Extract the (X, Y) coordinate from the center of the cell holding the provided text.  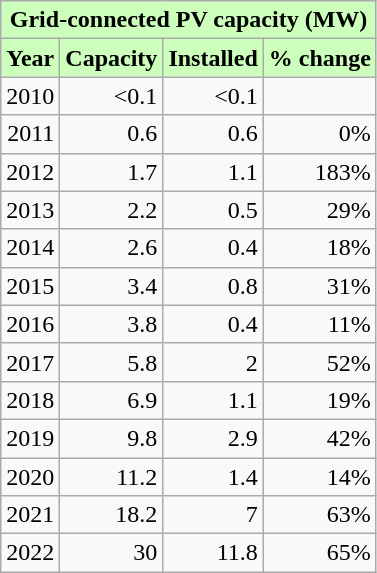
2022 (30, 553)
2010 (30, 96)
1.7 (112, 172)
2018 (30, 400)
11% (320, 324)
52% (320, 362)
0.5 (213, 210)
19% (320, 400)
2012 (30, 172)
1.4 (213, 477)
% change (320, 58)
2015 (30, 286)
0.8 (213, 286)
7 (213, 515)
Capacity (112, 58)
2.2 (112, 210)
2.6 (112, 248)
2021 (30, 515)
65% (320, 553)
183% (320, 172)
31% (320, 286)
0% (320, 134)
3.8 (112, 324)
18.2 (112, 515)
30 (112, 553)
2017 (30, 362)
2013 (30, 210)
Year (30, 58)
11.2 (112, 477)
9.8 (112, 438)
63% (320, 515)
5.8 (112, 362)
6.9 (112, 400)
2014 (30, 248)
29% (320, 210)
2 (213, 362)
2019 (30, 438)
11.8 (213, 553)
42% (320, 438)
Installed (213, 58)
Grid-connected PV capacity (MW) (189, 20)
3.4 (112, 286)
2016 (30, 324)
14% (320, 477)
2011 (30, 134)
2020 (30, 477)
2.9 (213, 438)
18% (320, 248)
